Search for the cell housing the specified text and yield its [x, y] center coordinate. 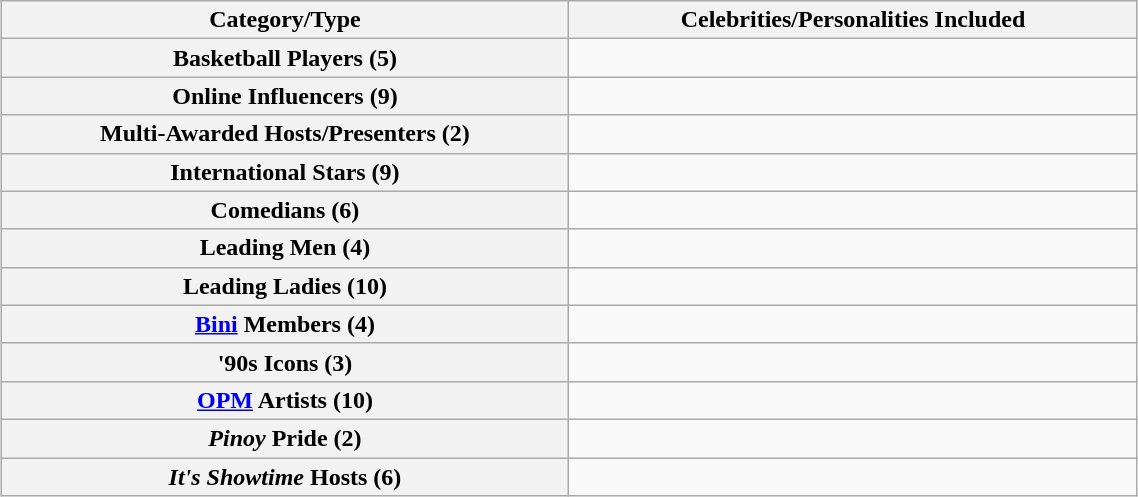
Online Influencers (9) [285, 96]
OPM Artists (10) [285, 400]
Pinoy Pride (2) [285, 438]
International Stars (9) [285, 172]
Leading Ladies (10) [285, 286]
Celebrities/Personalities Included [853, 20]
'90s Icons (3) [285, 362]
It's Showtime Hosts (6) [285, 477]
Basketball Players (5) [285, 58]
Category/Type [285, 20]
Leading Men (4) [285, 248]
Bini Members (4) [285, 324]
Multi-Awarded Hosts/Presenters (2) [285, 134]
Comedians (6) [285, 210]
